Return [x, y] of the center of cell containing provided text 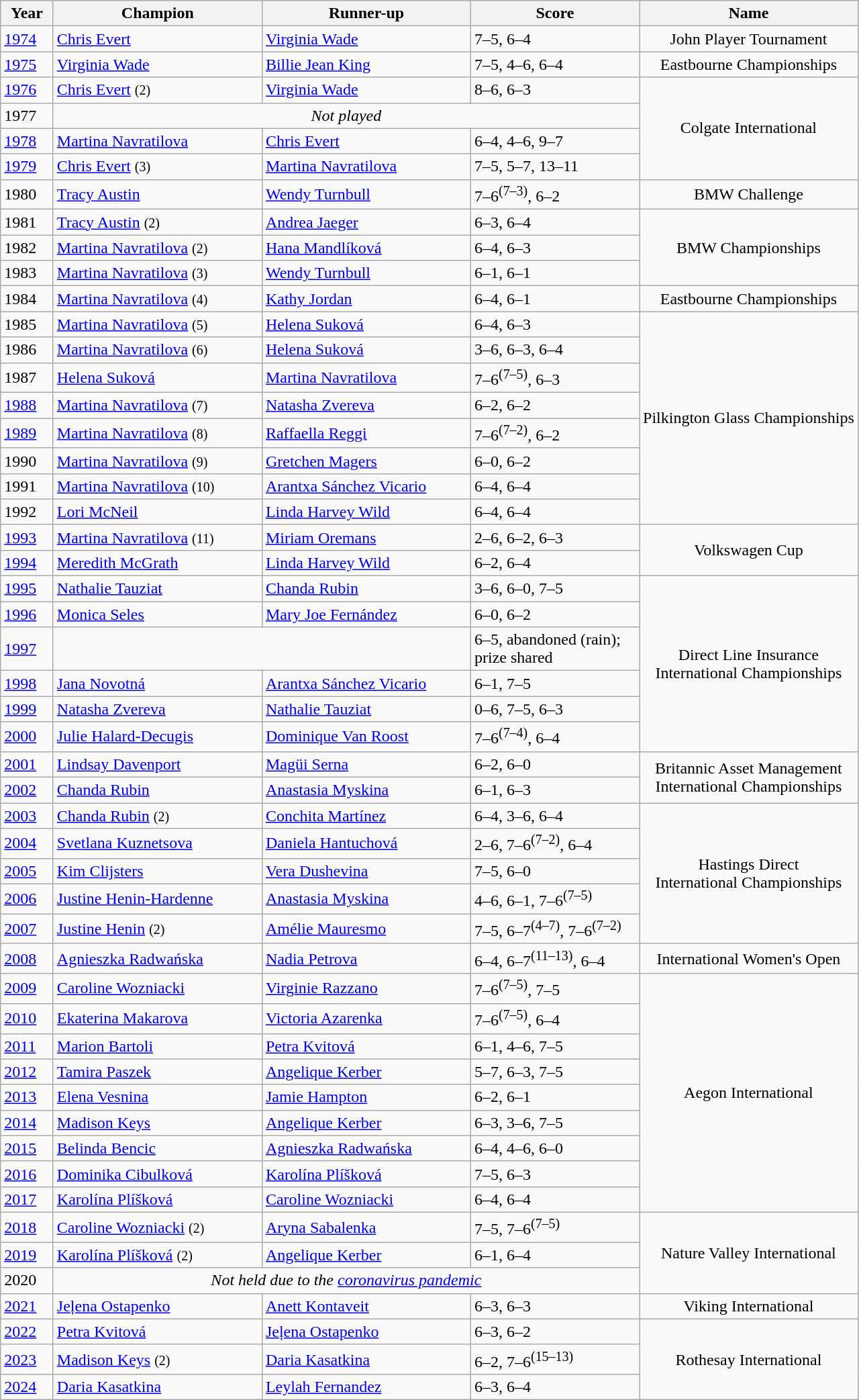
Martina Navratilova (2) [157, 248]
Karolína Plíšková (2) [157, 1255]
6–4, 3–6, 6–4 [554, 816]
Britannic Asset Management International Championships [748, 777]
1996 [27, 614]
3–6, 6–3, 6–4 [554, 350]
6–1, 6–3 [554, 790]
Jamie Hampton [366, 1097]
1979 [27, 167]
Direct Line Insurance International Championships [748, 664]
Nature Valley International [748, 1253]
2–6, 6–2, 6–3 [554, 537]
Belinda Bencic [157, 1148]
Meredith McGrath [157, 563]
Monica Seles [157, 614]
Conchita Martínez [366, 816]
6–1, 4–6, 7–5 [554, 1046]
7–5, 5–7, 13–11 [554, 167]
2013 [27, 1097]
6–2, 7–6(15–13) [554, 1359]
7–6(7–5), 7–5 [554, 988]
2012 [27, 1072]
Elena Vesnina [157, 1097]
Viking International [748, 1306]
7–6(7–5), 6–3 [554, 377]
6–1, 7–5 [554, 684]
Hana Mandlíková [366, 248]
Amélie Mauresmo [366, 929]
Billie Jean King [366, 64]
2022 [27, 1332]
6–4, 6–1 [554, 299]
6–3, 6–3 [554, 1306]
7–5, 6–4 [554, 39]
6–4, 4–6, 6–0 [554, 1148]
7–6(7–4), 6–4 [554, 737]
1997 [27, 649]
Justine Henin-Hardenne [157, 898]
Julie Halard-Decugis [157, 737]
Lori McNeil [157, 512]
7–5, 6–3 [554, 1174]
8–6, 6–3 [554, 90]
7–6(7–3), 6–2 [554, 195]
Svetlana Kuznetsova [157, 843]
Justine Henin (2) [157, 929]
1978 [27, 141]
4–6, 6–1, 7–6(7–5) [554, 898]
6–1, 6–4 [554, 1255]
2017 [27, 1199]
Ekaterina Makarova [157, 1018]
1994 [27, 563]
7–5, 7–6(7–5) [554, 1227]
Martina Navratilova (3) [157, 273]
Martina Navratilova (9) [157, 461]
Raffaella Reggi [366, 434]
2009 [27, 988]
2005 [27, 871]
2011 [27, 1046]
Runner-up [366, 13]
Caroline Wozniacki (2) [157, 1227]
1990 [27, 461]
1984 [27, 299]
2008 [27, 959]
1981 [27, 222]
Anett Kontaveit [366, 1306]
Marion Bartoli [157, 1046]
1976 [27, 90]
Virginie Razzano [366, 988]
6–2, 6–0 [554, 764]
Not held due to the coronavirus pandemic [346, 1280]
2020 [27, 1280]
Gretchen Magers [366, 461]
6–4, 4–6, 9–7 [554, 141]
Year [27, 13]
BMW Championships [748, 248]
2018 [27, 1227]
Martina Navratilova (7) [157, 406]
6–5, abandoned (rain); prize shared [554, 649]
Aryna Sabalenka [366, 1227]
Aegon International [748, 1093]
1989 [27, 434]
2007 [27, 929]
Madison Keys (2) [157, 1359]
2010 [27, 1018]
Tracy Austin [157, 195]
7–5, 6–0 [554, 871]
Martina Navratilova (10) [157, 486]
1992 [27, 512]
Not played [346, 115]
2024 [27, 1387]
6–3, 3–6, 7–5 [554, 1123]
1986 [27, 350]
1998 [27, 684]
Pilkington Glass Championships [748, 418]
2019 [27, 1255]
Nadia Petrova [366, 959]
Miriam Oremans [366, 537]
Martina Navratilova (5) [157, 324]
6–2, 6–4 [554, 563]
2021 [27, 1306]
International Women's Open [748, 959]
Martina Navratilova (4) [157, 299]
7–5, 6–7(4–7), 7–6(7–2) [554, 929]
1987 [27, 377]
2016 [27, 1174]
1980 [27, 195]
6–2, 6–2 [554, 406]
Champion [157, 13]
2002 [27, 790]
1995 [27, 589]
1977 [27, 115]
5–7, 6–3, 7–5 [554, 1072]
Colgate International [748, 128]
6–3, 6–2 [554, 1332]
Kim Clijsters [157, 871]
7–5, 4–6, 6–4 [554, 64]
Dominika Cibulková [157, 1174]
0–6, 7–5, 6–3 [554, 709]
6–4, 6–7(11–13), 6–4 [554, 959]
7–6(7–5), 6–4 [554, 1018]
3–6, 6–0, 7–5 [554, 589]
6–1, 6–1 [554, 273]
BMW Challenge [748, 195]
Tamira Paszek [157, 1072]
Chanda Rubin (2) [157, 816]
2000 [27, 737]
Hastings Direct International Championships [748, 874]
2023 [27, 1359]
1985 [27, 324]
Tracy Austin (2) [157, 222]
Martina Navratilova (8) [157, 434]
1999 [27, 709]
1993 [27, 537]
Dominique Van Roost [366, 737]
Rothesay International [748, 1359]
Chris Evert (2) [157, 90]
Martina Navratilova (6) [157, 350]
Vera Dushevina [366, 871]
Madison Keys [157, 1123]
2003 [27, 816]
2014 [27, 1123]
1974 [27, 39]
Name [748, 13]
Victoria Azarenka [366, 1018]
Lindsay Davenport [157, 764]
1982 [27, 248]
Kathy Jordan [366, 299]
Mary Joe Fernández [366, 614]
2004 [27, 843]
Chris Evert (3) [157, 167]
6–2, 6–1 [554, 1097]
2–6, 7–6(7–2), 6–4 [554, 843]
John Player Tournament [748, 39]
Volkswagen Cup [748, 550]
7–6(7–2), 6–2 [554, 434]
1988 [27, 406]
1983 [27, 273]
Daniela Hantuchová [366, 843]
Andrea Jaeger [366, 222]
Leylah Fernandez [366, 1387]
Jana Novotná [157, 684]
2001 [27, 764]
Score [554, 13]
2015 [27, 1148]
Magüi Serna [366, 764]
1991 [27, 486]
2006 [27, 898]
Martina Navratilova (11) [157, 537]
1975 [27, 64]
